Determine the (x, y) coordinate at the center of the cell enclosing the given text.  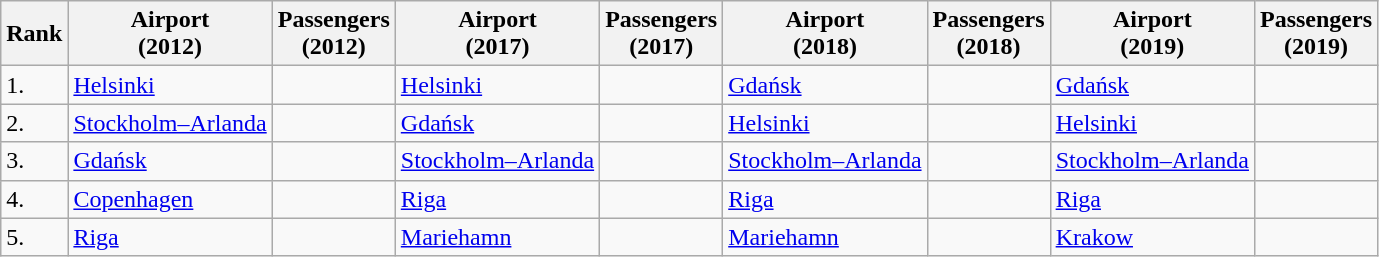
Passengers(2017) (662, 34)
Airport(2017) (497, 34)
1. (34, 85)
Krakow (1152, 237)
2. (34, 123)
Rank (34, 34)
4. (34, 199)
Airport(2019) (1152, 34)
3. (34, 161)
Passengers(2018) (988, 34)
Passengers(2012) (334, 34)
5. (34, 237)
Airport(2018) (825, 34)
Passengers(2019) (1316, 34)
Airport(2012) (170, 34)
Copenhagen (170, 199)
